Scan for the cell matching the given text and deliver its (X, Y) coordinate at center. 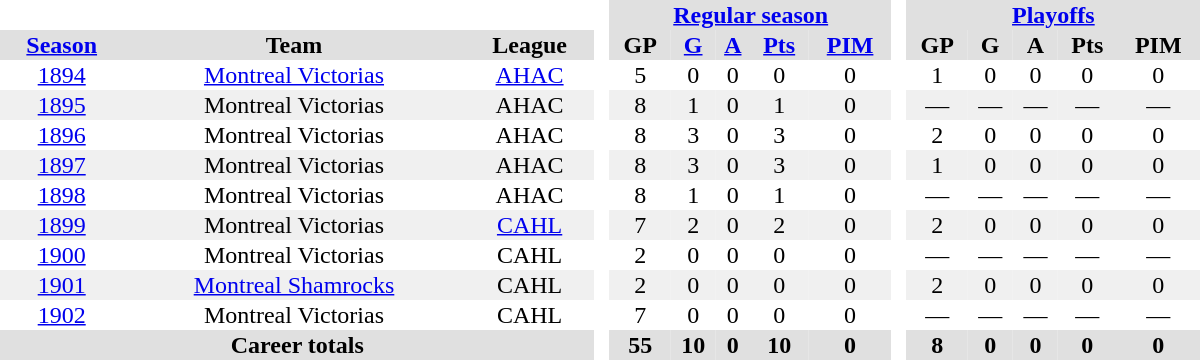
1901 (62, 285)
Montreal Shamrocks (294, 285)
Season (62, 45)
1896 (62, 135)
Team (294, 45)
1897 (62, 165)
5 (640, 75)
League (530, 45)
1899 (62, 225)
1902 (62, 315)
1894 (62, 75)
1895 (62, 105)
1898 (62, 195)
Career totals (298, 345)
1900 (62, 255)
55 (640, 345)
Playoffs (1054, 15)
Regular season (751, 15)
